Provide the [x, y] coordinate of the cell's center where the given text is located.  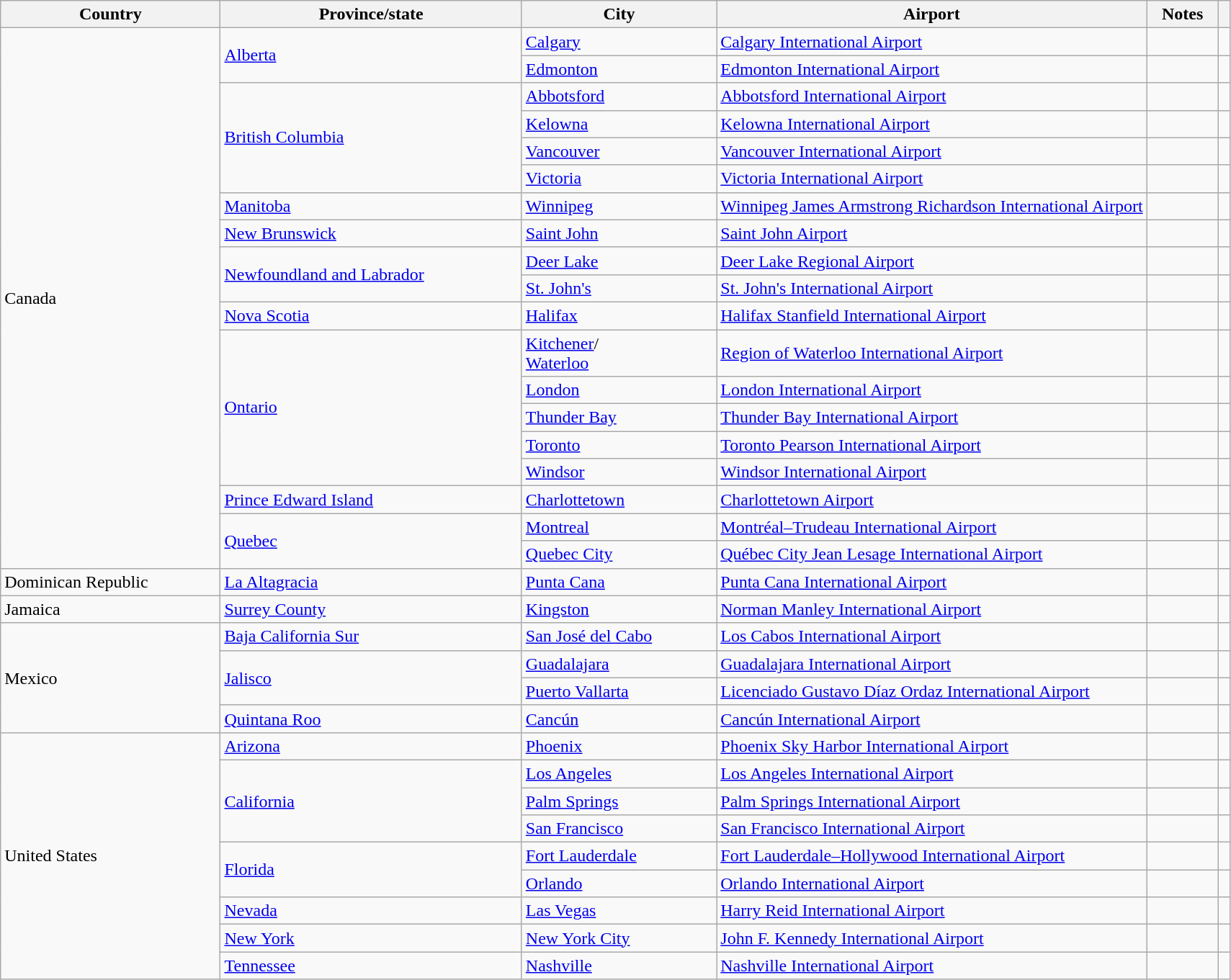
London [619, 390]
Tennessee [371, 966]
New York City [619, 938]
Deer Lake Regional Airport [932, 261]
Victoria International Airport [932, 179]
John F. Kennedy International Airport [932, 938]
Region of Waterloo International Airport [932, 353]
Fort Lauderdale–Hollywood International Airport [932, 856]
Charlottetown Airport [932, 500]
Toronto [619, 445]
Palm Springs International Airport [932, 801]
St. John's [619, 288]
Florida [371, 870]
Kingston [619, 609]
New York [371, 938]
Edmonton International Airport [932, 69]
Vancouver International Airport [932, 151]
Dominican Republic [111, 582]
Saint John [619, 233]
New Brunswick [371, 233]
Punta Cana International Airport [932, 582]
Orlando [619, 884]
San José del Cabo [619, 637]
Norman Manley International Airport [932, 609]
Country [111, 14]
Licenciado Gustavo Díaz Ordaz International Airport [932, 691]
Thunder Bay International Airport [932, 418]
Cancún International Airport [932, 719]
Quebec City [619, 554]
Saint John Airport [932, 233]
Vancouver [619, 151]
Guadalajara International Airport [932, 664]
Newfoundland and Labrador [371, 274]
Mexico [111, 678]
Nashville [619, 966]
Edmonton [619, 69]
Winnipeg [619, 206]
Prince Edward Island [371, 500]
California [371, 801]
City [619, 14]
London International Airport [932, 390]
Quintana Roo [371, 719]
Kitchener/Waterloo [619, 353]
San Francisco [619, 829]
Surrey County [371, 609]
Las Vegas [619, 911]
Kelowna [619, 124]
Quebec [371, 541]
Abbotsford [619, 96]
Fort Lauderdale [619, 856]
Abbotsford International Airport [932, 96]
Phoenix Sky Harbor International Airport [932, 746]
United States [111, 855]
Québec City Jean Lesage International Airport [932, 554]
Airport [932, 14]
Los Cabos International Airport [932, 637]
Victoria [619, 179]
Windsor International Airport [932, 472]
Jamaica [111, 609]
Halifax [619, 315]
Manitoba [371, 206]
Arizona [371, 746]
Montréal–Trudeau International Airport [932, 527]
Thunder Bay [619, 418]
Los Angeles [619, 773]
Kelowna International Airport [932, 124]
St. John's International Airport [932, 288]
Winnipeg James Armstrong Richardson International Airport [932, 206]
Calgary [619, 42]
Notes [1183, 14]
Windsor [619, 472]
Province/state [371, 14]
Halifax Stanfield International Airport [932, 315]
San Francisco International Airport [932, 829]
Montreal [619, 527]
Puerto Vallarta [619, 691]
Ontario [371, 408]
La Altagracia [371, 582]
Nashville International Airport [932, 966]
Los Angeles International Airport [932, 773]
Guadalajara [619, 664]
Cancún [619, 719]
Alberta [371, 55]
Baja California Sur [371, 637]
Charlottetown [619, 500]
Harry Reid International Airport [932, 911]
Nevada [371, 911]
Canada [111, 298]
Phoenix [619, 746]
Calgary International Airport [932, 42]
Toronto Pearson International Airport [932, 445]
Deer Lake [619, 261]
Punta Cana [619, 582]
Orlando International Airport [932, 884]
British Columbia [371, 138]
Nova Scotia [371, 315]
Palm Springs [619, 801]
Jalisco [371, 678]
